Find where the given text appears and provide that cell's center as [X, Y] coordinate. 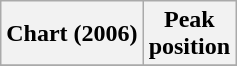
Chart (2006) [72, 34]
Peakposition [189, 34]
